Determine the (X, Y) coordinate at the center of the cell enclosing the given text.  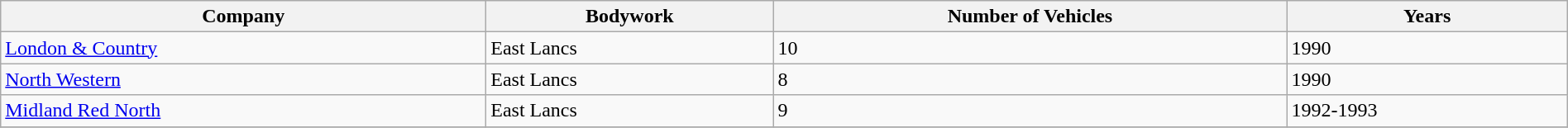
1992-1993 (1427, 111)
Midland Red North (243, 111)
8 (1030, 79)
North Western (243, 79)
10 (1030, 48)
Number of Vehicles (1030, 17)
Bodywork (630, 17)
Years (1427, 17)
9 (1030, 111)
Company (243, 17)
London & Country (243, 48)
